Pinpoint the cell where the given text exists, returning its (X, Y) midpoint coordinate. 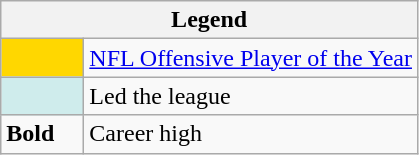
Bold (42, 134)
Legend (210, 20)
NFL Offensive Player of the Year (251, 58)
Career high (251, 134)
Led the league (251, 96)
